Determine the [x, y] coordinate at the center of the cell enclosing the given text.  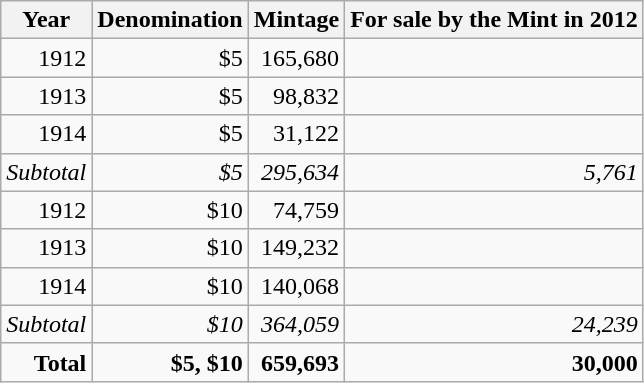
149,232 [296, 248]
74,759 [296, 210]
165,680 [296, 58]
Year [46, 20]
Mintage [296, 20]
295,634 [296, 172]
364,059 [296, 324]
$5, $10 [170, 362]
Denomination [170, 20]
30,000 [494, 362]
140,068 [296, 286]
31,122 [296, 134]
Total [46, 362]
For sale by the Mint in 2012 [494, 20]
98,832 [296, 96]
5,761 [494, 172]
659,693 [296, 362]
24,239 [494, 324]
